Capture the cell that displays the provided text and extract its [X, Y] central coordinate. 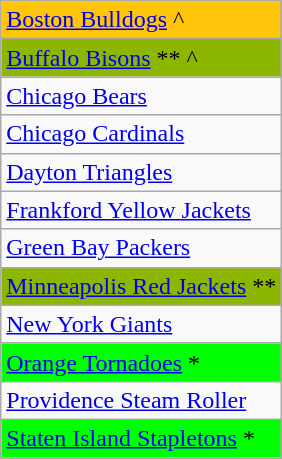
Frankford Yellow Jackets [142, 210]
Chicago Cardinals [142, 134]
Green Bay Packers [142, 248]
Providence Steam Roller [142, 400]
New York Giants [142, 324]
Buffalo Bisons ** ^ [142, 58]
Staten Island Stapletons * [142, 438]
Boston Bulldogs ^ [142, 20]
Chicago Bears [142, 96]
Orange Tornadoes * [142, 362]
Dayton Triangles [142, 172]
Minneapolis Red Jackets ** [142, 286]
